Detect which cell encompasses the target text, then output its (x, y) center coordinate. 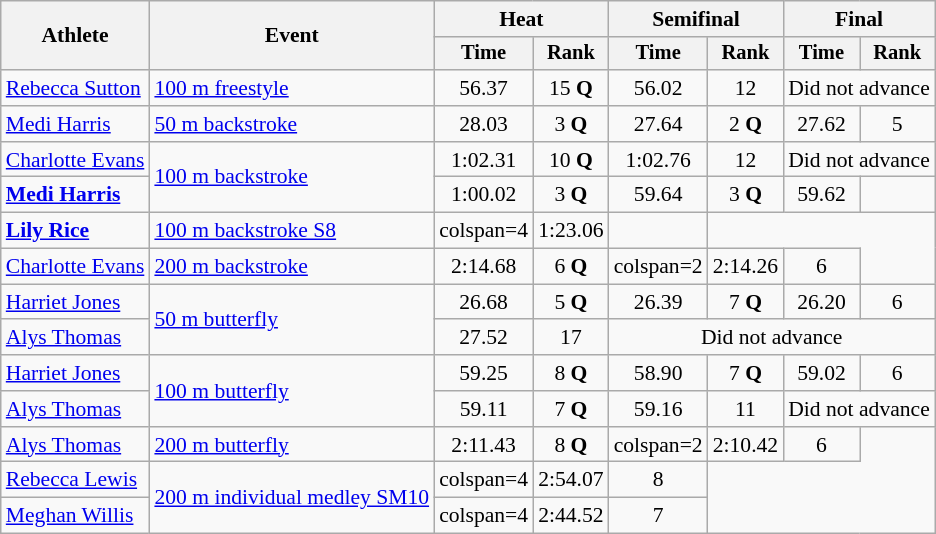
59.16 (658, 409)
26.39 (658, 302)
100 m backstroke S8 (292, 231)
50 m backstroke (292, 124)
15 Q (570, 88)
27.52 (484, 338)
1:02.31 (484, 160)
27.64 (658, 124)
200 m butterfly (292, 445)
17 (570, 338)
2:54.07 (570, 480)
1:00.02 (484, 195)
10 Q (570, 160)
26.20 (822, 302)
26.68 (484, 302)
58.90 (658, 373)
Event (292, 36)
8 (658, 480)
5 Q (570, 302)
100 m butterfly (292, 390)
Final (859, 19)
Rebecca Sutton (76, 88)
56.02 (658, 88)
200 m individual medley SM10 (292, 498)
Meghan Willis (76, 516)
Rebecca Lewis (76, 480)
100 m freestyle (292, 88)
5 (898, 124)
2:14.26 (746, 267)
2:14.68 (484, 267)
100 m backstroke (292, 178)
50 m butterfly (292, 320)
Semifinal (696, 19)
2:11.43 (484, 445)
2:10.42 (746, 445)
59.02 (822, 373)
59.25 (484, 373)
7 (658, 516)
2:44.52 (570, 516)
59.11 (484, 409)
Heat (522, 19)
Athlete (76, 36)
27.62 (822, 124)
59.62 (822, 195)
6 Q (570, 267)
200 m backstroke (292, 267)
1:02.76 (658, 160)
1:23.06 (570, 231)
Lily Rice (76, 231)
56.37 (484, 88)
59.64 (658, 195)
28.03 (484, 124)
11 (746, 409)
2 Q (746, 124)
